From the cell containing the given text, extract its center point as [x, y] coordinate. 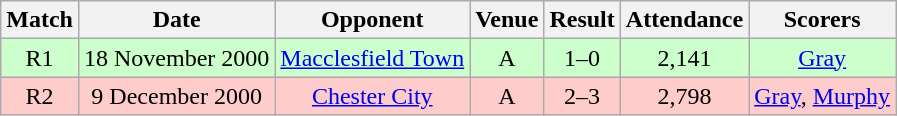
Macclesfield Town [372, 58]
Date [176, 20]
2,141 [684, 58]
Chester City [372, 96]
Opponent [372, 20]
18 November 2000 [176, 58]
Venue [507, 20]
R2 [40, 96]
Result [582, 20]
9 December 2000 [176, 96]
Gray, Murphy [822, 96]
Match [40, 20]
1–0 [582, 58]
2,798 [684, 96]
2–3 [582, 96]
Scorers [822, 20]
R1 [40, 58]
Attendance [684, 20]
Gray [822, 58]
